Output the [x, y] coordinate of the center of the cell containing the given text.  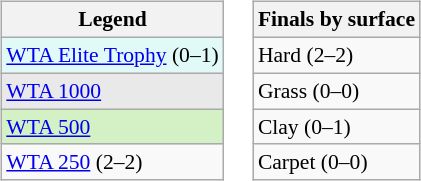
Carpet (0–0) [336, 162]
Grass (0–0) [336, 91]
Clay (0–1) [336, 127]
WTA Elite Trophy (0–1) [112, 55]
Hard (2–2) [336, 55]
WTA 1000 [112, 91]
WTA 250 (2–2) [112, 162]
Legend [112, 20]
Finals by surface [336, 20]
WTA 500 [112, 127]
